Pinpoint the cell where the given text exists, returning its (x, y) midpoint coordinate. 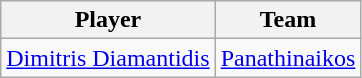
Player (108, 20)
Panathinaikos (288, 58)
Dimitris Diamantidis (108, 58)
Team (288, 20)
